From the cell containing the given text, extract its center point as [x, y] coordinate. 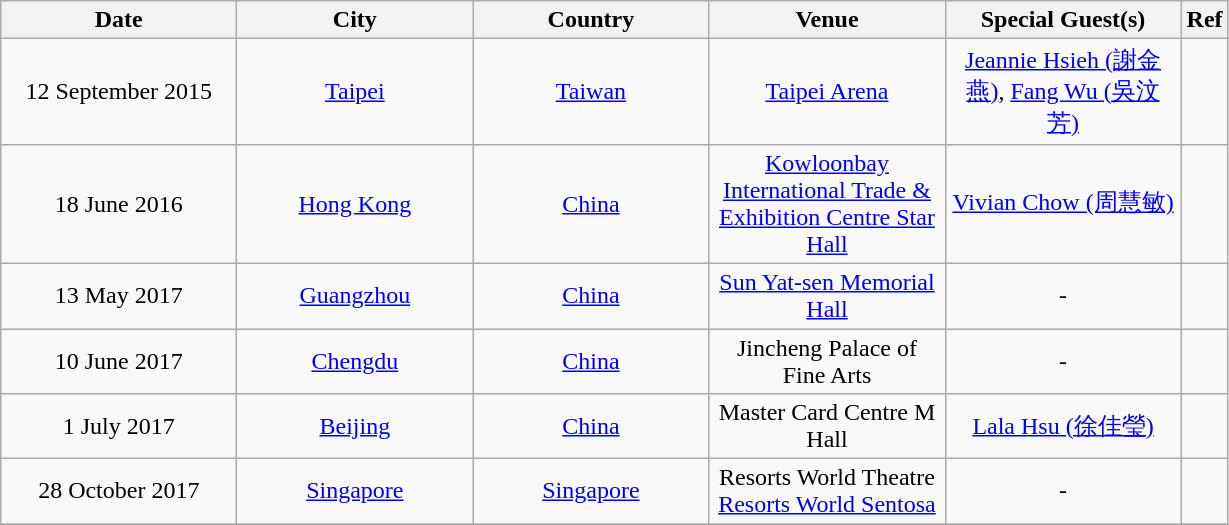
Master Card Centre M Hall [827, 426]
Sun Yat-sen Memorial Hall [827, 296]
Jincheng Palace of Fine Arts [827, 360]
Ref [1204, 20]
Taipei [355, 92]
18 June 2016 [119, 204]
Guangzhou [355, 296]
12 September 2015 [119, 92]
13 May 2017 [119, 296]
City [355, 20]
1 July 2017 [119, 426]
Country [591, 20]
Taipei Arena [827, 92]
10 June 2017 [119, 360]
Special Guest(s) [1063, 20]
Date [119, 20]
Lala Hsu (徐佳瑩) [1063, 426]
Venue [827, 20]
28 October 2017 [119, 492]
Kowloonbay International Trade & Exhibition Centre Star Hall [827, 204]
Beijing [355, 426]
Hong Kong [355, 204]
Chengdu [355, 360]
Vivian Chow (周慧敏) [1063, 204]
Resorts World Theatre Resorts World Sentosa [827, 492]
Taiwan [591, 92]
Jeannie Hsieh (謝金燕), Fang Wu (吳汶芳) [1063, 92]
